Search for the cell housing the specified text and yield its (X, Y) center coordinate. 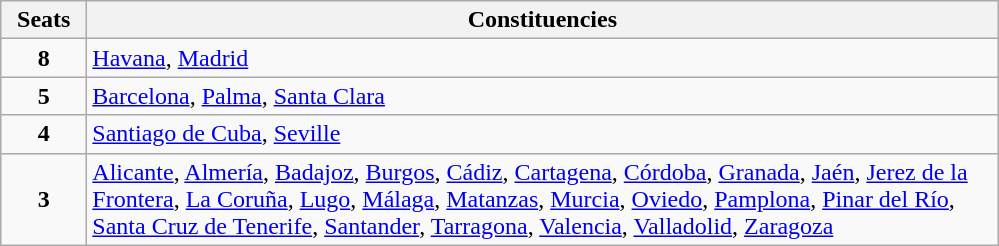
5 (44, 96)
Havana, Madrid (542, 58)
4 (44, 134)
3 (44, 199)
Barcelona, Palma, Santa Clara (542, 96)
Constituencies (542, 20)
Seats (44, 20)
8 (44, 58)
Santiago de Cuba, Seville (542, 134)
